Capture the cell that displays the provided text and extract its (X, Y) central coordinate. 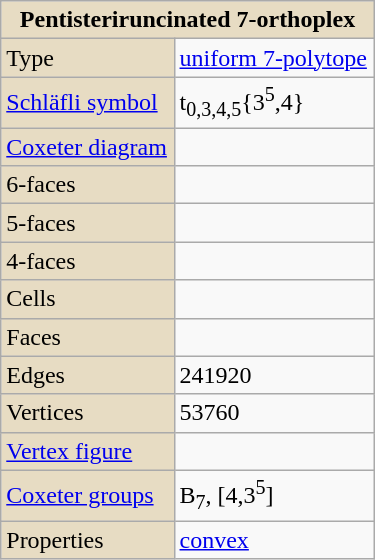
4-faces (88, 261)
Edges (88, 375)
t0,3,4,5{35,4} (274, 102)
Type (88, 58)
Pentisteriruncinated 7-orthoplex (188, 20)
uniform 7-polytope (274, 58)
Vertex figure (88, 451)
Cells (88, 299)
241920 (274, 375)
Faces (88, 337)
Schläfli symbol (88, 102)
Vertices (88, 413)
53760 (274, 413)
Coxeter diagram (88, 147)
6-faces (88, 185)
B7, [4,35] (274, 496)
5-faces (88, 223)
Coxeter groups (88, 496)
Properties (88, 540)
convex (274, 540)
